Provide the (X, Y) coordinate of the cell's center where the given text is located.  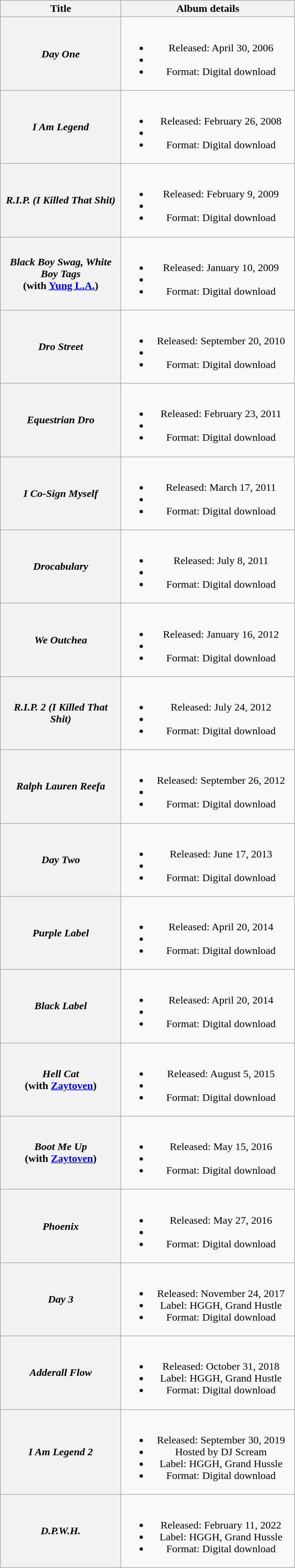
Released: September 26, 2012Format: Digital download (208, 786)
Released: February 26, 2008Format: Digital download (208, 127)
Black Boy Swag, White Boy Tags(with Yung L.A.) (61, 274)
Purple Label (61, 933)
Released: February 11, 2022Label: HGGH, Grand HussleFormat: Digital download (208, 1531)
Album details (208, 9)
Equestrian Dro (61, 420)
Released: April 30, 2006Format: Digital download (208, 54)
Hell Cat(with Zaytoven) (61, 1080)
We Outchea (61, 639)
Released: June 17, 2013Format: Digital download (208, 860)
D.P.W.H. (61, 1531)
Released: October 31, 2018Label: HGGH, Grand HustleFormat: Digital download (208, 1373)
Released: February 9, 2009Format: Digital download (208, 200)
Released: January 16, 2012Format: Digital download (208, 639)
I Am Legend (61, 127)
I Co-Sign Myself (61, 493)
Drocabulary (61, 567)
Dro Street (61, 346)
R.I.P. 2 (I Killed That Shit) (61, 713)
Ralph Lauren Reefa (61, 786)
Boot Me Up(with Zaytoven) (61, 1153)
Released: August 5, 2015Format: Digital download (208, 1080)
Day 3 (61, 1299)
Phoenix (61, 1226)
Released: September 30, 2019Hosted by DJ ScreamLabel: HGGH, Grand HussleFormat: Digital download (208, 1452)
R.I.P. (I Killed That Shit) (61, 200)
Released: July 8, 2011Format: Digital download (208, 567)
Black Label (61, 1006)
Released: May 27, 2016Format: Digital download (208, 1226)
Day One (61, 54)
Released: March 17, 2011Format: Digital download (208, 493)
I Am Legend 2 (61, 1452)
Released: February 23, 2011Format: Digital download (208, 420)
Day Two (61, 860)
Released: January 10, 2009Format: Digital download (208, 274)
Released: May 15, 2016Format: Digital download (208, 1153)
Adderall Flow (61, 1373)
Released: September 20, 2010Format: Digital download (208, 346)
Title (61, 9)
Released: November 24, 2017Label: HGGH, Grand HustleFormat: Digital download (208, 1299)
Released: July 24, 2012Format: Digital download (208, 713)
